Capture the cell that displays the provided text and extract its [x, y] central coordinate. 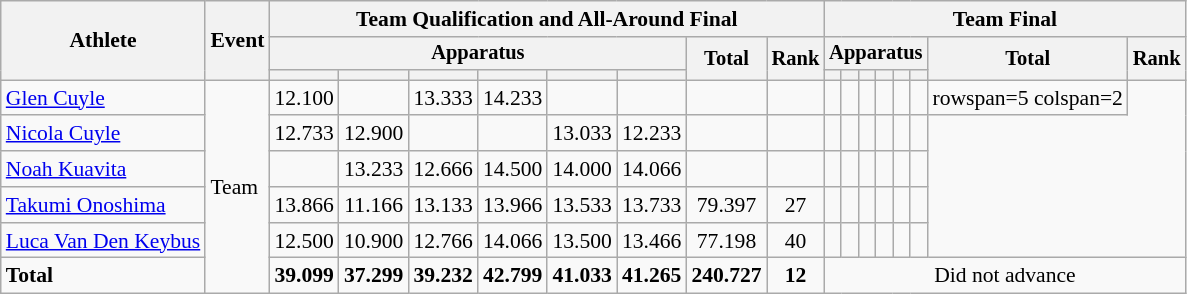
Team Final [1004, 19]
12.233 [652, 134]
Glen Cuyle [104, 98]
13.466 [652, 241]
240.727 [726, 276]
27 [796, 205]
Takumi Onoshima [104, 205]
Did not advance [1004, 276]
13.233 [374, 169]
39.232 [442, 276]
40 [796, 241]
14.000 [582, 169]
42.799 [512, 276]
12.500 [304, 241]
13.966 [512, 205]
rowspan=5 colspan=2 [1028, 98]
Noah Kuavita [104, 169]
13.533 [582, 205]
Athlete [104, 40]
13.733 [652, 205]
Luca Van Den Keybus [104, 241]
Team [237, 187]
11.166 [374, 205]
12.766 [442, 241]
12.666 [442, 169]
12.733 [304, 134]
14.233 [512, 98]
12 [796, 276]
79.397 [726, 205]
13.866 [304, 205]
13.033 [582, 134]
13.333 [442, 98]
Nicola Cuyle [104, 134]
13.133 [442, 205]
41.265 [652, 276]
13.500 [582, 241]
12.900 [374, 134]
37.299 [374, 276]
Event [237, 40]
77.198 [726, 241]
Team Qualification and All-Around Final [546, 19]
39.099 [304, 276]
14.500 [512, 169]
41.033 [582, 276]
12.100 [304, 98]
10.900 [374, 241]
